From the cell containing the given text, extract its center point as (X, Y) coordinate. 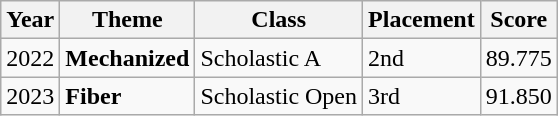
Theme (128, 20)
Mechanized (128, 58)
Placement (422, 20)
Scholastic Open (279, 96)
89.775 (518, 58)
3rd (422, 96)
Class (279, 20)
2023 (30, 96)
Scholastic A (279, 58)
2022 (30, 58)
Year (30, 20)
Score (518, 20)
Fiber (128, 96)
91.850 (518, 96)
2nd (422, 58)
